Pinpoint the cell where the given text exists, returning its (x, y) midpoint coordinate. 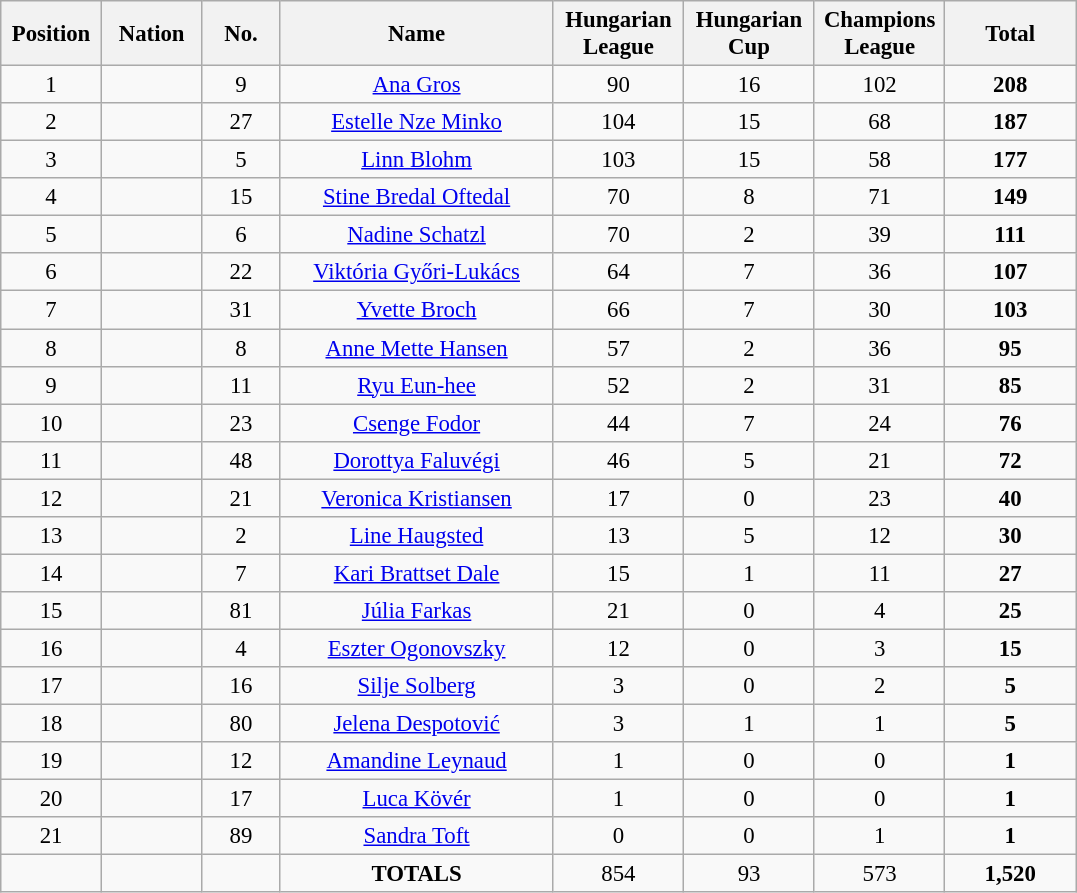
Júlia Farkas (416, 611)
Ryu Eun-hee (416, 385)
Amandine Leynaud (416, 761)
Hungarian League (618, 34)
48 (241, 460)
Hungarian Cup (750, 34)
Name (416, 34)
10 (52, 423)
66 (618, 310)
Jelena Despotović (416, 724)
46 (618, 460)
Estelle Nze Minko (416, 122)
68 (880, 122)
Linn Blohm (416, 160)
80 (241, 724)
58 (880, 160)
No. (241, 34)
Nadine Schatzl (416, 235)
149 (1010, 197)
Luca Kövér (416, 799)
52 (618, 385)
Line Haugsted (416, 536)
Silje Solberg (416, 686)
177 (1010, 160)
Yvette Broch (416, 310)
89 (241, 836)
93 (750, 874)
107 (1010, 273)
44 (618, 423)
25 (1010, 611)
95 (1010, 348)
64 (618, 273)
573 (880, 874)
Stine Bredal Oftedal (416, 197)
Champions League (880, 34)
24 (880, 423)
40 (1010, 498)
19 (52, 761)
22 (241, 273)
208 (1010, 85)
Total (1010, 34)
Dorottya Faluvégi (416, 460)
71 (880, 197)
854 (618, 874)
85 (1010, 385)
90 (618, 85)
111 (1010, 235)
18 (52, 724)
14 (52, 573)
Viktória Győri-Lukács (416, 273)
Ana Gros (416, 85)
Sandra Toft (416, 836)
81 (241, 611)
104 (618, 122)
Anne Mette Hansen (416, 348)
Veronica Kristiansen (416, 498)
39 (880, 235)
Csenge Fodor (416, 423)
20 (52, 799)
Nation (152, 34)
Position (52, 34)
72 (1010, 460)
1,520 (1010, 874)
187 (1010, 122)
Eszter Ogonovszky (416, 648)
57 (618, 348)
TOTALS (416, 874)
Kari Brattset Dale (416, 573)
76 (1010, 423)
102 (880, 85)
